Find where the given text appears and provide that cell's center as [X, Y] coordinate. 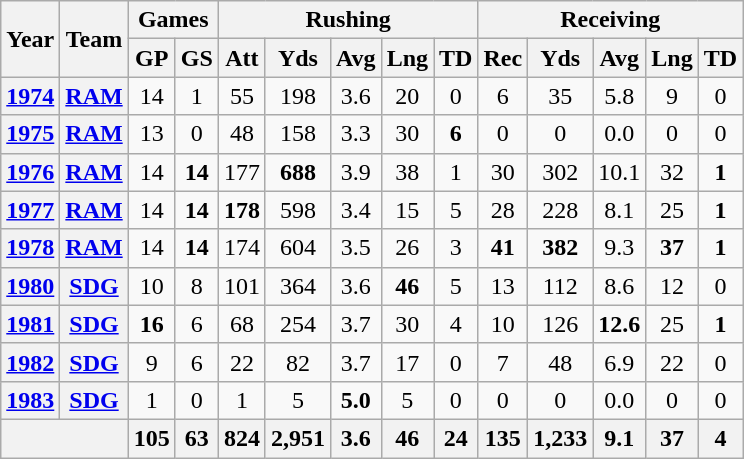
55 [242, 96]
63 [196, 438]
9.1 [620, 438]
28 [503, 210]
41 [503, 248]
8 [196, 286]
35 [560, 96]
105 [152, 438]
GS [196, 58]
1980 [30, 286]
688 [298, 172]
Team [94, 39]
Year [30, 39]
1983 [30, 400]
68 [242, 324]
112 [560, 286]
1,233 [560, 438]
1975 [30, 134]
174 [242, 248]
1974 [30, 96]
178 [242, 210]
15 [407, 210]
604 [298, 248]
9.3 [620, 248]
1982 [30, 362]
1978 [30, 248]
2,951 [298, 438]
GP [152, 58]
10.1 [620, 172]
382 [560, 248]
228 [560, 210]
3.9 [356, 172]
Rec [503, 58]
12 [672, 286]
8.1 [620, 210]
3.3 [356, 134]
20 [407, 96]
16 [152, 324]
3 [456, 248]
24 [456, 438]
1977 [30, 210]
824 [242, 438]
17 [407, 362]
598 [298, 210]
302 [560, 172]
1976 [30, 172]
38 [407, 172]
5.0 [356, 400]
101 [242, 286]
32 [672, 172]
Games [173, 20]
3.4 [356, 210]
7 [503, 362]
364 [298, 286]
Rushing [348, 20]
8.6 [620, 286]
82 [298, 362]
158 [298, 134]
26 [407, 248]
1981 [30, 324]
135 [503, 438]
198 [298, 96]
12.6 [620, 324]
177 [242, 172]
3.5 [356, 248]
254 [298, 324]
6.9 [620, 362]
Att [242, 58]
5.8 [620, 96]
Receiving [610, 20]
126 [560, 324]
